For the text-containing cell, return its midpoint in [X, Y] coordinate format. 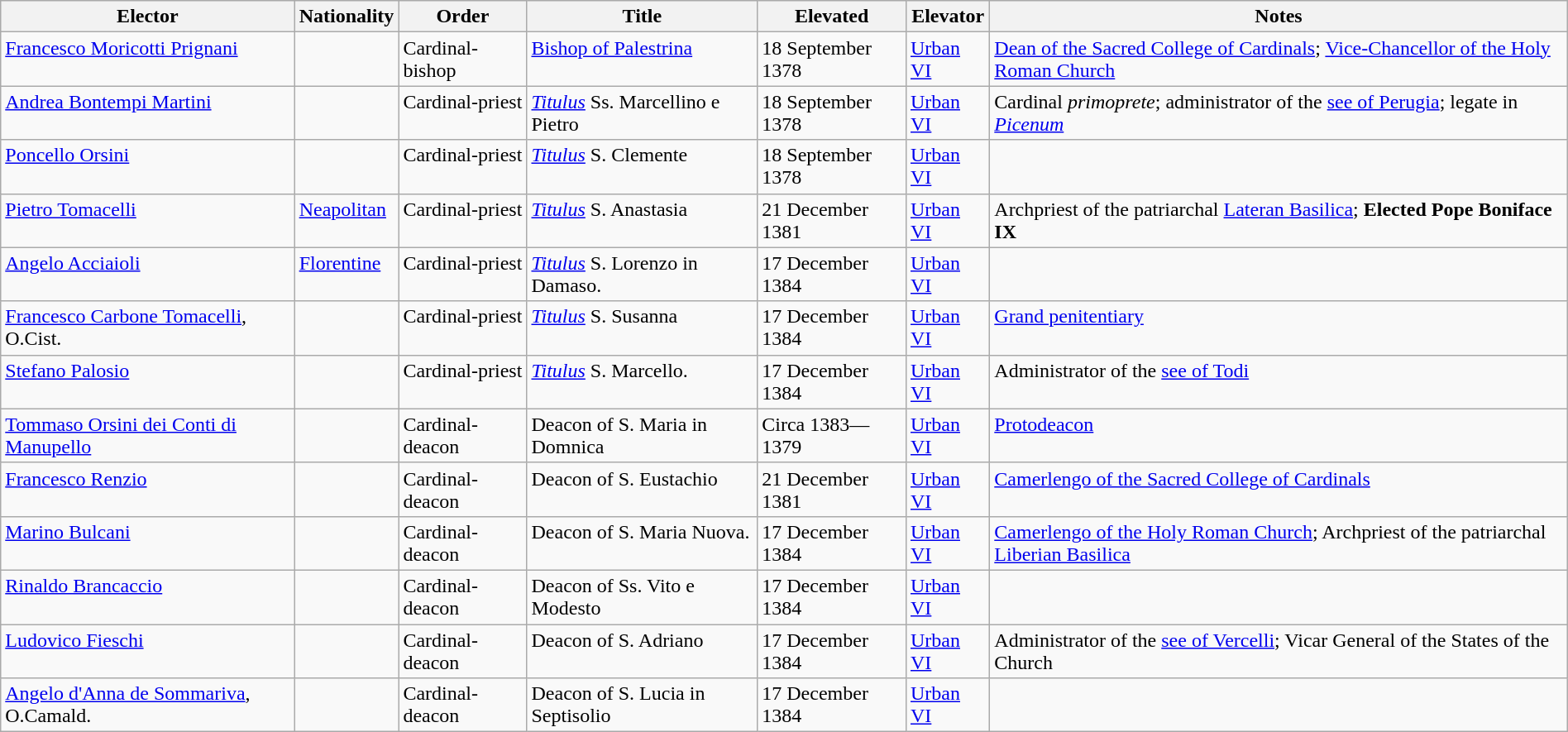
Dean of the Sacred College of Cardinals; Vice-Chancellor of the Holy Roman Church [1279, 60]
Deacon of S. Eustachio [642, 490]
Titulus S. Clemente [642, 167]
Order [463, 17]
Deacon of S. Lucia in Septisolio [642, 705]
Grand penitentiary [1279, 328]
Elevator [948, 17]
Pietro Tomacelli [147, 220]
Florentine [347, 275]
Poncello Orsini [147, 167]
Titulus S. Lorenzo in Damaso. [642, 275]
Notes [1279, 17]
Deacon of S. Maria Nuova. [642, 543]
Titulus S. Anastasia [642, 220]
Protodeacon [1279, 435]
Camerlengo of the Holy Roman Church; Archpriest of the patriarchal Liberian Basilica [1279, 543]
Titulus Ss. Marcellino e Pietro [642, 112]
Cardinal primoprete; administrator of the see of Perugia; legate in Picenum [1279, 112]
Title [642, 17]
Administrator of the see of Todi [1279, 382]
Administrator of the see of Vercelli; Vicar General of the States of the Church [1279, 650]
Bishop of Palestrina [642, 60]
Francesco Renzio [147, 490]
Tommaso Orsini dei Conti di Manupello [147, 435]
Titulus S. Marcello. [642, 382]
Archpriest of the patriarchal Lateran Basilica; Elected Pope Boniface IX [1279, 220]
Ludovico Fieschi [147, 650]
Marino Bulcani [147, 543]
Rinaldo Brancaccio [147, 597]
Angelo d'Anna de Sommariva, O.Camald. [147, 705]
Neapolitan [347, 220]
Deacon of S. Adriano [642, 650]
Cardinal-bishop [463, 60]
Angelo Acciaioli [147, 275]
Andrea Bontempi Martini [147, 112]
Deacon of S. Maria in Domnica [642, 435]
Elevated [832, 17]
Deacon of Ss. Vito e Modesto [642, 597]
Francesco Moricotti Prignani [147, 60]
Titulus S. Susanna [642, 328]
Francesco Carbone Tomacelli, O.Cist. [147, 328]
Stefano Palosio [147, 382]
Circa 1383—1379 [832, 435]
Nationality [347, 17]
Elector [147, 17]
Camerlengo of the Sacred College of Cardinals [1279, 490]
